Pinpoint the cell where the given text exists, returning its [x, y] midpoint coordinate. 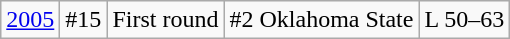
First round [166, 20]
L 50–63 [464, 20]
#15 [84, 20]
2005 [30, 20]
#2 Oklahoma State [322, 20]
